Extract the [x, y] coordinate from the center of the cell holding the provided text.  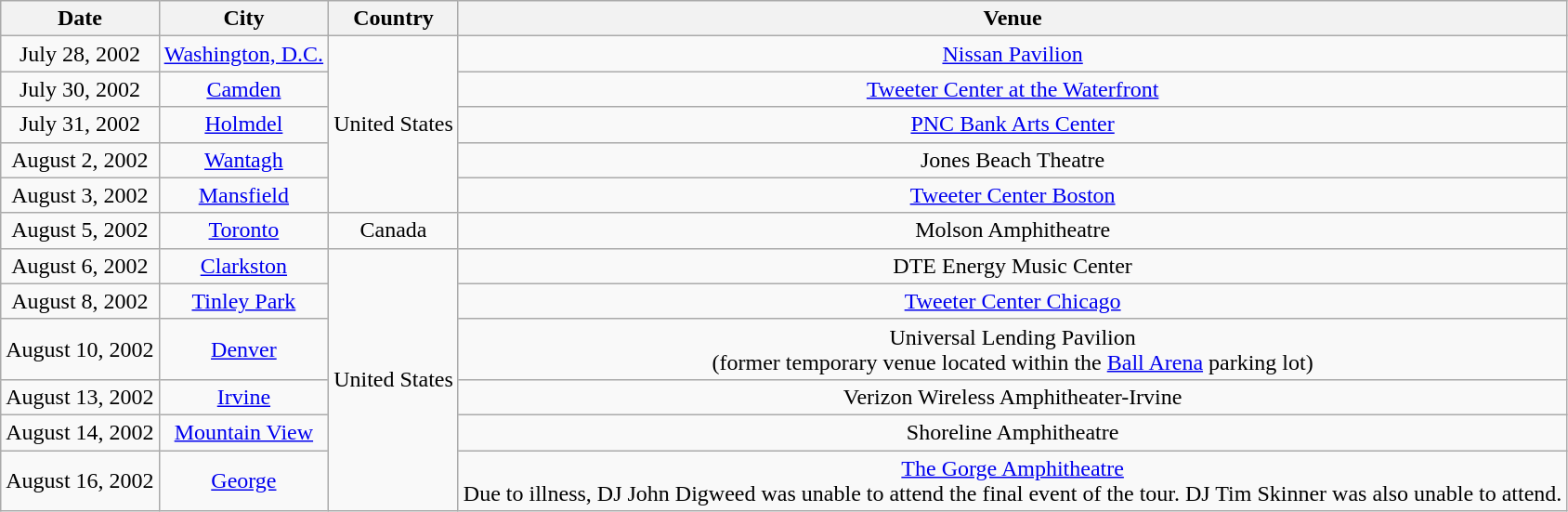
July 28, 2002 [80, 54]
August 8, 2002 [80, 301]
Denver [243, 349]
Nissan Pavilion [1013, 54]
Mansfield [243, 195]
August 5, 2002 [80, 230]
August 10, 2002 [80, 349]
July 31, 2002 [80, 125]
August 16, 2002 [80, 479]
Camden [243, 89]
August 6, 2002 [80, 266]
DTE Energy Music Center [1013, 266]
Clarkston [243, 266]
Verizon Wireless Amphitheater-Irvine [1013, 397]
Venue [1013, 19]
August 2, 2002 [80, 160]
Mountain View [243, 432]
Tweeter Center at the Waterfront [1013, 89]
PNC Bank Arts Center [1013, 125]
Wantagh [243, 160]
August 13, 2002 [80, 397]
Tweeter Center Chicago [1013, 301]
Date [80, 19]
Tweeter Center Boston [1013, 195]
City [243, 19]
Washington, D.C. [243, 54]
August 14, 2002 [80, 432]
July 30, 2002 [80, 89]
The Gorge AmphitheatreDue to illness, DJ John Digweed was unable to attend the final event of the tour. DJ Tim Skinner was also unable to attend. [1013, 479]
Country [394, 19]
Molson Amphitheatre [1013, 230]
Irvine [243, 397]
Universal Lending Pavilion(former temporary venue located within the Ball Arena parking lot) [1013, 349]
August 3, 2002 [80, 195]
Canada [394, 230]
George [243, 479]
Jones Beach Theatre [1013, 160]
Holmdel [243, 125]
Toronto [243, 230]
Tinley Park [243, 301]
Shoreline Amphitheatre [1013, 432]
